Determine the (X, Y) coordinate at the center of the cell enclosing the given text.  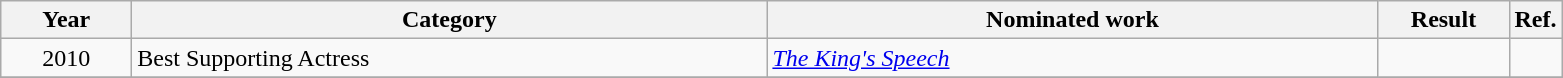
2010 (66, 58)
Year (66, 20)
Category (450, 20)
Ref. (1536, 20)
Best Supporting Actress (450, 58)
The King's Speech (1072, 58)
Nominated work (1072, 20)
Result (1444, 20)
